From the cell containing the given text, extract its center point as [x, y] coordinate. 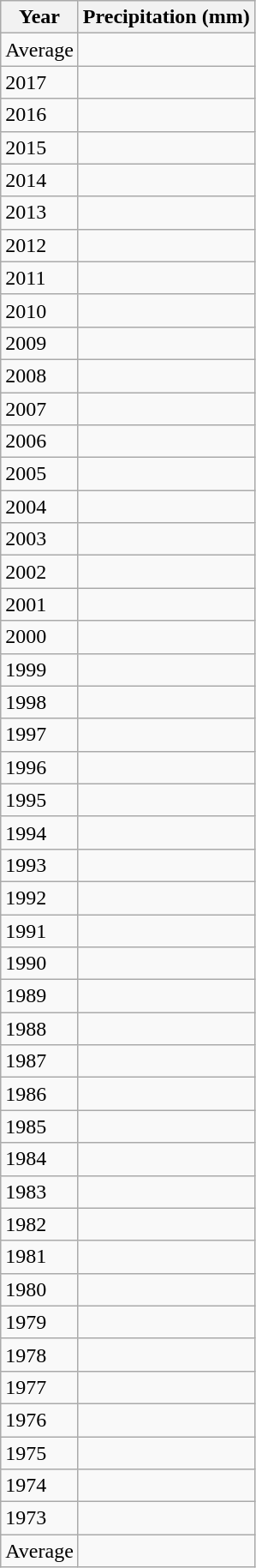
1995 [39, 800]
1977 [39, 1387]
1999 [39, 670]
1979 [39, 1322]
1992 [39, 898]
1975 [39, 1453]
1996 [39, 767]
1990 [39, 964]
1994 [39, 832]
1982 [39, 1224]
2001 [39, 604]
1997 [39, 735]
2004 [39, 507]
2011 [39, 278]
2013 [39, 213]
1984 [39, 1159]
1987 [39, 1061]
2005 [39, 474]
2010 [39, 310]
1983 [39, 1192]
1980 [39, 1289]
1989 [39, 996]
2008 [39, 375]
1993 [39, 865]
1978 [39, 1355]
2003 [39, 539]
1988 [39, 1029]
2000 [39, 637]
1985 [39, 1126]
2014 [39, 180]
Precipitation (mm) [166, 17]
2006 [39, 442]
1986 [39, 1094]
2012 [39, 245]
2007 [39, 409]
Year [39, 17]
1976 [39, 1420]
1974 [39, 1486]
2015 [39, 147]
2009 [39, 343]
2017 [39, 82]
2016 [39, 115]
1991 [39, 930]
2002 [39, 572]
1973 [39, 1518]
1998 [39, 702]
1981 [39, 1257]
